Find where the given text appears and provide that cell's center as (x, y) coordinate. 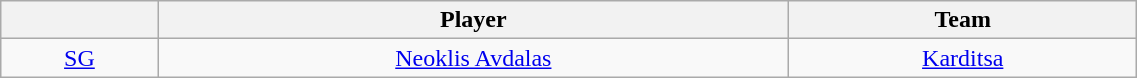
Player (474, 20)
Team (963, 20)
SG (80, 58)
Karditsa (963, 58)
Neoklis Avdalas (474, 58)
